Identify which cell holds the provided text, then report its [x, y] central coordinate. 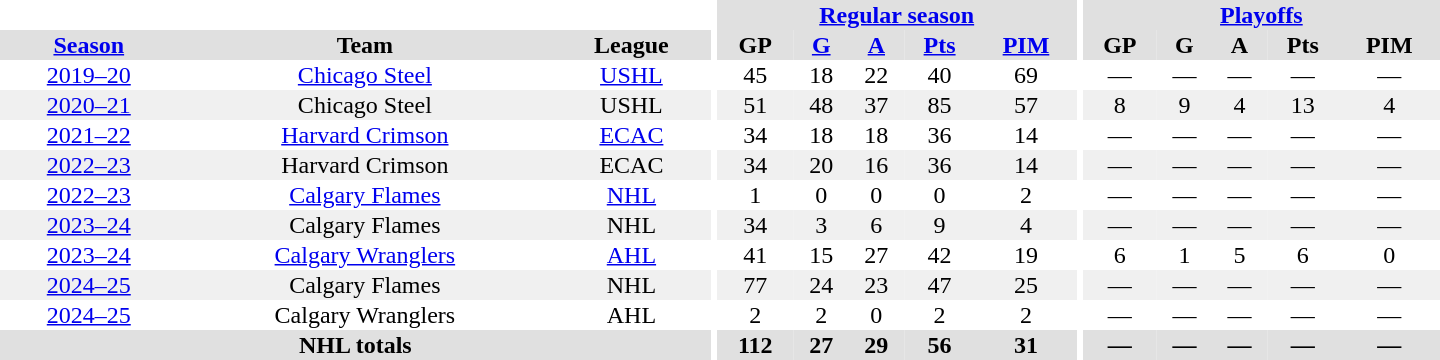
8 [1120, 105]
20 [822, 165]
31 [1026, 345]
19 [1026, 255]
37 [876, 105]
40 [940, 75]
41 [756, 255]
25 [1026, 285]
NHL totals [356, 345]
48 [822, 105]
42 [940, 255]
Season [89, 45]
Playoffs [1262, 15]
29 [876, 345]
45 [756, 75]
47 [940, 285]
69 [1026, 75]
2020–21 [89, 105]
23 [876, 285]
57 [1026, 105]
15 [822, 255]
2021–22 [89, 135]
16 [876, 165]
Team [366, 45]
77 [756, 285]
3 [822, 225]
112 [756, 345]
2019–20 [89, 75]
56 [940, 345]
13 [1302, 105]
51 [756, 105]
League [632, 45]
24 [822, 285]
5 [1240, 255]
85 [940, 105]
Regular season [897, 15]
22 [876, 75]
